Provide the [X, Y] coordinate of the cell's center where the given text is located.  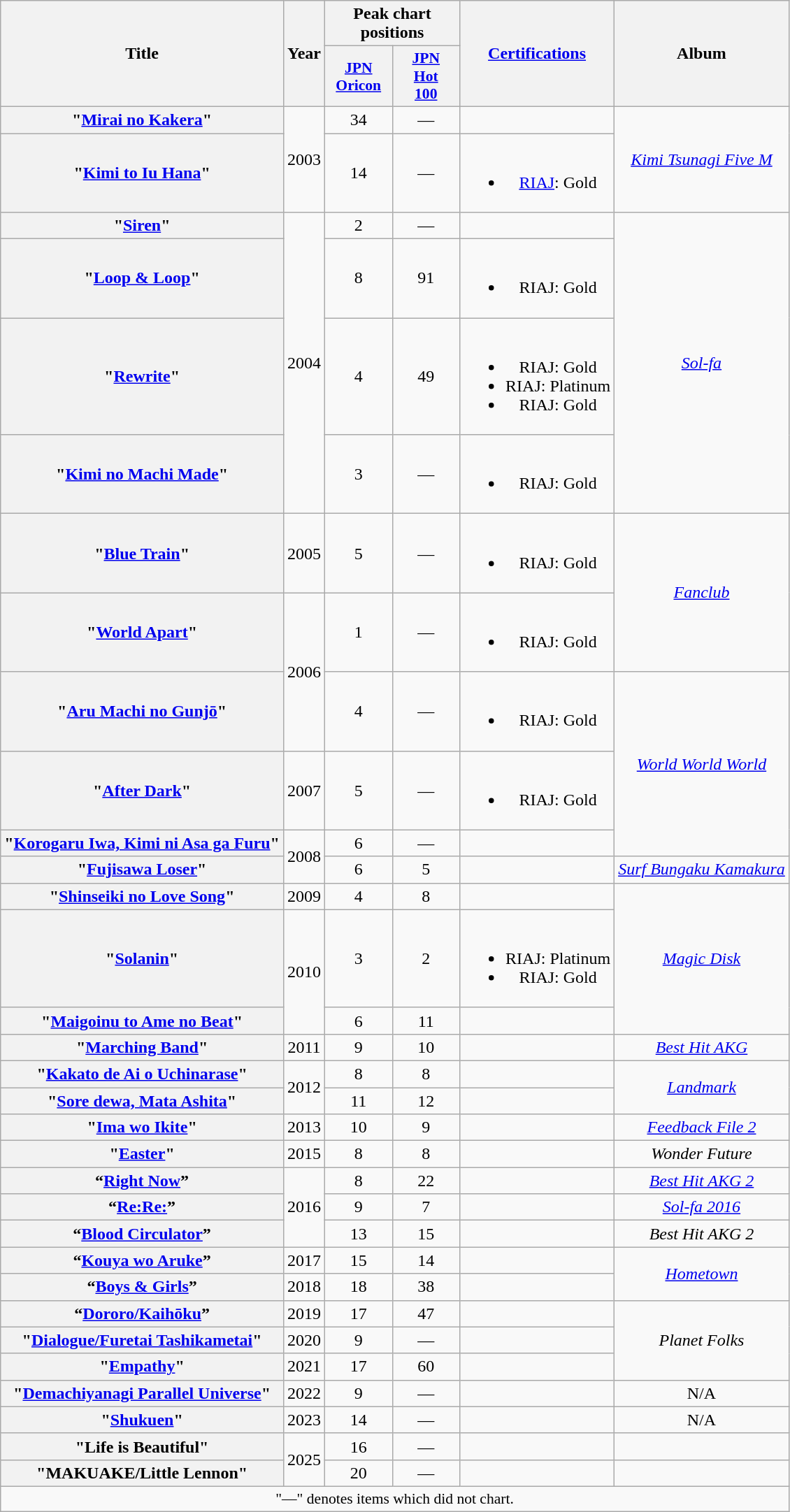
"Loop & Loop" [143, 278]
Sol-fa [702, 363]
"Kakato de Ai o Uchinarase" [143, 1074]
“Re:Re:” [143, 1207]
"Empathy" [143, 1367]
Fanclub [702, 593]
49 [426, 376]
"Demachiyanagi Parallel Universe" [143, 1393]
Feedback File 2 [702, 1128]
60 [426, 1367]
Year [303, 54]
2020 [303, 1340]
Kimi Tsunagi Five M [702, 159]
2009 [303, 896]
2025 [303, 1460]
"Aru Machi no Gunjō" [143, 712]
2019 [303, 1313]
Planet Folks [702, 1340]
RIAJ: Platinum RIAJ: Gold [537, 958]
World World World [702, 764]
2013 [303, 1128]
“Dororo/Kaihōku” [143, 1313]
JPNHot100 [426, 77]
2018 [303, 1287]
"World Apart" [143, 632]
34 [358, 120]
"MAKUAKE/Little Lennon" [143, 1473]
"Sore dewa, Mata Ashita" [143, 1101]
Surf Bungaku Kamakura [702, 870]
Album [702, 54]
"Ima wo Ikite" [143, 1128]
"Kimi no Machi Made" [143, 474]
"Maigoinu to Ame no Beat" [143, 1021]
2006 [303, 672]
"Solanin" [143, 958]
RIAJ: GoldRIAJ: Platinum RIAJ: Gold [537, 376]
2016 [303, 1207]
2023 [303, 1420]
“Blood Circulator” [143, 1234]
18 [358, 1287]
20 [358, 1473]
91 [426, 278]
Wonder Future [702, 1154]
"Easter" [143, 1154]
"Mirai no Kakera" [143, 120]
38 [426, 1287]
Best Hit AKG [702, 1047]
"Fujisawa Loser" [143, 870]
"Kimi to Iu Hana" [143, 172]
"After Dark" [143, 790]
Hometown [702, 1274]
Magic Disk [702, 958]
1 [358, 632]
Landmark [702, 1087]
Sol-fa 2016 [702, 1207]
2010 [303, 972]
“Right Now” [143, 1181]
Peak chart positions [392, 24]
2008 [303, 856]
2004 [303, 363]
"Blue Train" [143, 554]
22 [426, 1181]
"Shukuen" [143, 1420]
2003 [303, 159]
47 [426, 1313]
16 [358, 1446]
"—" denotes items which did not chart. [395, 1499]
JPNOricon [358, 77]
2007 [303, 790]
2012 [303, 1087]
2022 [303, 1393]
2011 [303, 1047]
13 [358, 1234]
7 [426, 1207]
2005 [303, 554]
"Siren" [143, 226]
"Marching Band" [143, 1047]
2015 [303, 1154]
Title [143, 54]
"Shinseiki no Love Song" [143, 896]
“Kouya wo Aruke” [143, 1260]
Certifications [537, 54]
12 [426, 1101]
2021 [303, 1367]
"Dialogue/Furetai Tashikametai" [143, 1340]
“Boys & Girls” [143, 1287]
2017 [303, 1260]
"Korogaru Iwa, Kimi ni Asa ga Furu" [143, 843]
"Life is Beautiful" [143, 1446]
"Rewrite" [143, 376]
